Extract the [x, y] coordinate from the center of the cell holding the provided text.  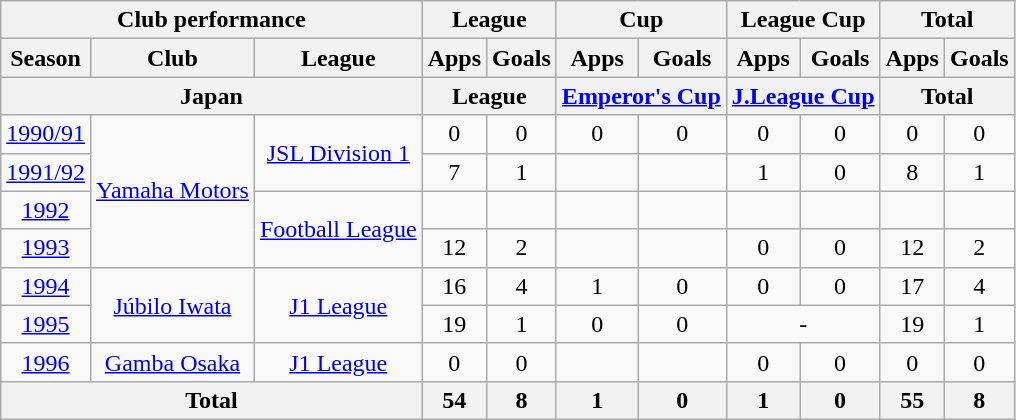
Club performance [212, 20]
55 [912, 400]
Football League [338, 229]
17 [912, 286]
1992 [46, 210]
1991/92 [46, 172]
Júbilo Iwata [172, 305]
JSL Division 1 [338, 153]
1994 [46, 286]
Club [172, 58]
League Cup [803, 20]
1995 [46, 324]
7 [454, 172]
1996 [46, 362]
16 [454, 286]
Cup [641, 20]
J.League Cup [803, 96]
- [803, 324]
Season [46, 58]
1990/91 [46, 134]
Emperor's Cup [641, 96]
54 [454, 400]
Gamba Osaka [172, 362]
Yamaha Motors [172, 191]
Japan [212, 96]
1993 [46, 248]
